Identify which cell holds the provided text, then report its (x, y) central coordinate. 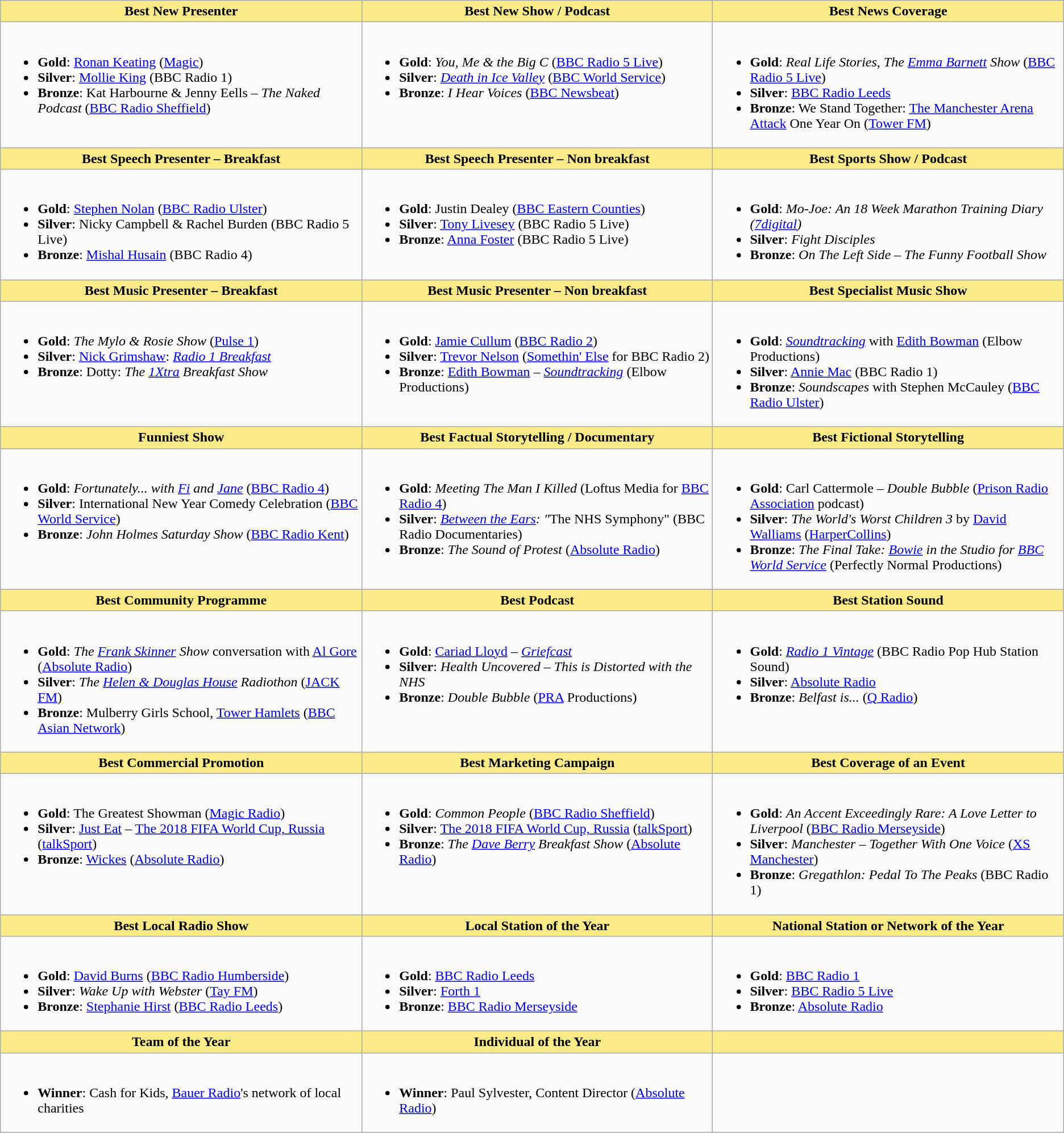
Best Fictional Storytelling (888, 438)
Best Sports Show / Podcast (888, 159)
Gold: Cariad Lloyd – GriefcastSilver: Health Uncovered – This is Distorted with the NHSBronze: Double Bubble (PRA Productions) (538, 681)
Best Factual Storytelling / Documentary (538, 438)
Gold: Radio 1 Vintage (BBC Radio Pop Hub Station Sound)Silver: Absolute RadioBronze: Belfast is... (Q Radio) (888, 681)
Gold: BBC Radio 1Silver: BBC Radio 5 LiveBronze: Absolute Radio (888, 984)
Gold: Jamie Cullum (BBC Radio 2)Silver: Trevor Nelson (Somethin' Else for BBC Radio 2)Bronze: Edith Bowman – Soundtracking (Elbow Productions) (538, 364)
Gold: Ronan Keating (Magic)Silver: Mollie King (BBC Radio 1)Bronze: Kat Harbourne & Jenny Eells – The Naked Podcast (BBC Radio Sheffield) (181, 85)
Gold: BBC Radio LeedsSilver: Forth 1Bronze: BBC Radio Merseyside (538, 984)
Gold: The Mylo & Rosie Show (Pulse 1)Silver: Nick Grimshaw: Radio 1 BreakfastBronze: Dotty: The 1Xtra Breakfast Show (181, 364)
Best Speech Presenter – Non breakfast (538, 159)
Best News Coverage (888, 11)
Best Specialist Music Show (888, 290)
Gold: Justin Dealey (BBC Eastern Counties)Silver: Tony Livesey (BBC Radio 5 Live)Bronze: Anna Foster (BBC Radio 5 Live) (538, 224)
Best New Show / Podcast (538, 11)
Gold: David Burns (BBC Radio Humberside)Silver: Wake Up with Webster (Tay FM)Bronze: Stephanie Hirst (BBC Radio Leeds) (181, 984)
Best Local Radio Show (181, 926)
Gold: Soundtracking with Edith Bowman (Elbow Productions)Silver: Annie Mac (BBC Radio 1)Bronze: Soundscapes with Stephen McCauley (BBC Radio Ulster) (888, 364)
Gold: Stephen Nolan (BBC Radio Ulster)Silver: Nicky Campbell & Rachel Burden (BBC Radio 5 Live)Bronze: Mishal Husain (BBC Radio 4) (181, 224)
Best Commercial Promotion (181, 763)
Funniest Show (181, 438)
Best Marketing Campaign (538, 763)
Gold: You, Me & the Big C (BBC Radio 5 Live)Silver: Death in Ice Valley (BBC World Service)Bronze: I Hear Voices (BBC Newsbeat) (538, 85)
Team of the Year (181, 1042)
Individual of the Year (538, 1042)
Best Community Programme (181, 600)
National Station or Network of the Year (888, 926)
Best Music Presenter – Non breakfast (538, 290)
Gold: The Greatest Showman (Magic Radio)Silver: Just Eat – The 2018 FIFA World Cup, Russia (talkSport)Bronze: Wickes (Absolute Radio) (181, 844)
Best Speech Presenter – Breakfast (181, 159)
Gold: Mo-Joe: An 18 Week Marathon Training Diary (7digital)Silver: Fight DisciplesBronze: On The Left Side – The Funny Football Show (888, 224)
Winner: Cash for Kids, Bauer Radio's network of local charities (181, 1093)
Best Coverage of an Event (888, 763)
Best Podcast (538, 600)
Best Station Sound (888, 600)
Best New Presenter (181, 11)
Best Music Presenter – Breakfast (181, 290)
Winner: Paul Sylvester, Content Director (Absolute Radio) (538, 1093)
Local Station of the Year (538, 926)
Gold: Common People (BBC Radio Sheffield)Silver: The 2018 FIFA World Cup, Russia (talkSport)Bronze: The Dave Berry Breakfast Show (Absolute Radio) (538, 844)
